Return the (x, y) coordinate for the center point of the cell that contains the specified text.  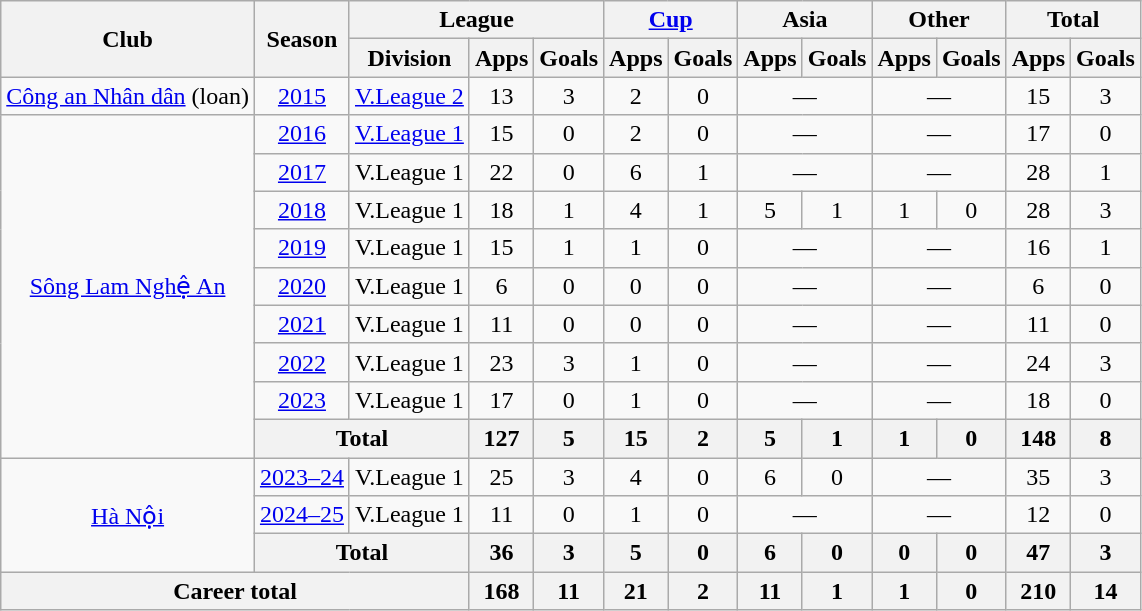
2024–25 (302, 515)
36 (501, 553)
16 (1038, 248)
14 (1106, 591)
Club (128, 39)
127 (501, 438)
Asia (805, 20)
Sông Lam Nghệ An (128, 286)
2023 (302, 400)
148 (1038, 438)
League (476, 20)
22 (501, 172)
23 (501, 362)
47 (1038, 553)
Career total (236, 591)
12 (1038, 515)
2020 (302, 286)
35 (1038, 477)
2018 (302, 210)
Other (939, 20)
2019 (302, 248)
24 (1038, 362)
Season (302, 39)
2016 (302, 134)
8 (1106, 438)
210 (1038, 591)
2021 (302, 324)
Cup (671, 20)
Công an Nhân dân (loan) (128, 96)
13 (501, 96)
2023–24 (302, 477)
168 (501, 591)
V.League 2 (409, 96)
Division (409, 58)
2017 (302, 172)
Hà Nội (128, 515)
2015 (302, 96)
25 (501, 477)
2022 (302, 362)
21 (636, 591)
